Search for the cell housing the specified text and yield its [X, Y] center coordinate. 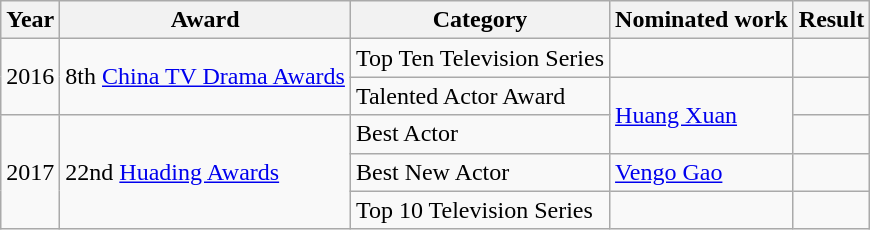
Top Ten Television Series [480, 58]
Best New Actor [480, 172]
Category [480, 20]
Result [831, 20]
Award [206, 20]
8th China TV Drama Awards [206, 77]
Huang Xuan [702, 115]
22nd Huading Awards [206, 172]
Best Actor [480, 134]
Top 10 Television Series [480, 210]
Vengo Gao [702, 172]
Talented Actor Award [480, 96]
Nominated work [702, 20]
2016 [30, 77]
2017 [30, 172]
Year [30, 20]
